Identify which cell holds the provided text, then report its (x, y) central coordinate. 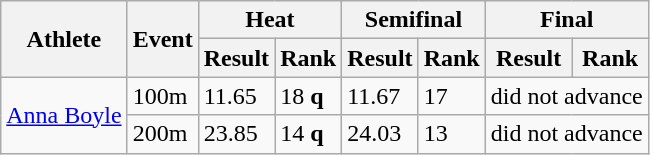
Athlete (64, 39)
17 (452, 96)
Anna Boyle (64, 115)
14 q (308, 134)
200m (162, 134)
18 q (308, 96)
23.85 (236, 134)
Semifinal (414, 20)
13 (452, 134)
11.67 (380, 96)
100m (162, 96)
24.03 (380, 134)
Final (566, 20)
Event (162, 39)
11.65 (236, 96)
Heat (270, 20)
